Capture the cell that displays the provided text and extract its [X, Y] central coordinate. 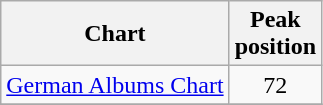
Peakposition [275, 34]
Chart [115, 34]
German Albums Chart [115, 85]
72 [275, 85]
